For the text-containing cell, return its midpoint in [x, y] coordinate format. 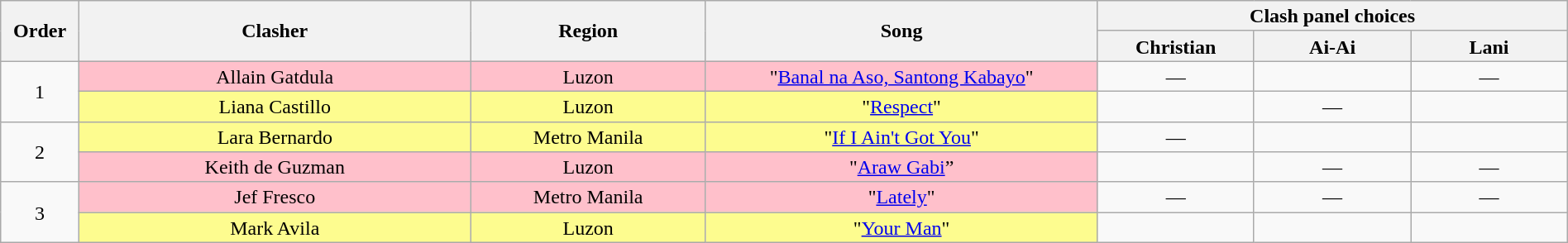
"Banal na Aso, Santong Kabayo" [901, 76]
Mark Avila [275, 228]
"Your Man" [901, 228]
"Respect" [901, 106]
Keith de Guzman [275, 167]
Clasher [275, 31]
Ai-Ai [1331, 46]
"Araw Gabi” [901, 167]
Order [40, 31]
Lara Bernardo [275, 137]
2 [40, 152]
Liana Castillo [275, 106]
1 [40, 91]
Allain Gatdula [275, 76]
Song [901, 31]
"If I Ain't Got You" [901, 137]
3 [40, 212]
"Lately" [901, 197]
Christian [1176, 46]
Jef Fresco [275, 197]
Lani [1489, 46]
Clash panel choices [1332, 17]
Region [588, 31]
